Identify which cell holds the provided text, then report its (x, y) central coordinate. 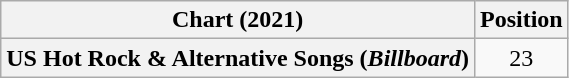
23 (521, 58)
Position (521, 20)
Chart (2021) (238, 20)
US Hot Rock & Alternative Songs (Billboard) (238, 58)
